Determine the [X, Y] coordinate at the center of the cell enclosing the given text.  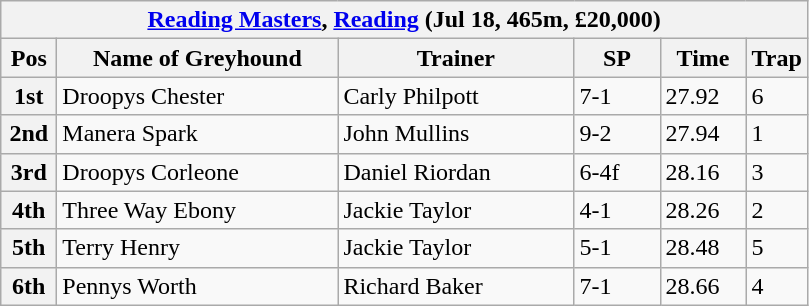
Droopys Corleone [198, 172]
Droopys Chester [198, 96]
28.16 [703, 172]
5-1 [617, 248]
Pos [29, 58]
27.94 [703, 134]
28.48 [703, 248]
Terry Henry [198, 248]
2nd [29, 134]
6th [29, 286]
Name of Greyhound [198, 58]
Richard Baker [456, 286]
John Mullins [456, 134]
5th [29, 248]
Trainer [456, 58]
6-4f [617, 172]
27.92 [703, 96]
Time [703, 58]
6 [776, 96]
1st [29, 96]
Trap [776, 58]
4th [29, 210]
1 [776, 134]
Manera Spark [198, 134]
9-2 [617, 134]
3rd [29, 172]
Daniel Riordan [456, 172]
Three Way Ebony [198, 210]
Reading Masters, Reading (Jul 18, 465m, £20,000) [404, 20]
28.66 [703, 286]
4-1 [617, 210]
SP [617, 58]
28.26 [703, 210]
3 [776, 172]
5 [776, 248]
Pennys Worth [198, 286]
4 [776, 286]
2 [776, 210]
Carly Philpott [456, 96]
